Identify which cell holds the provided text, then report its (X, Y) central coordinate. 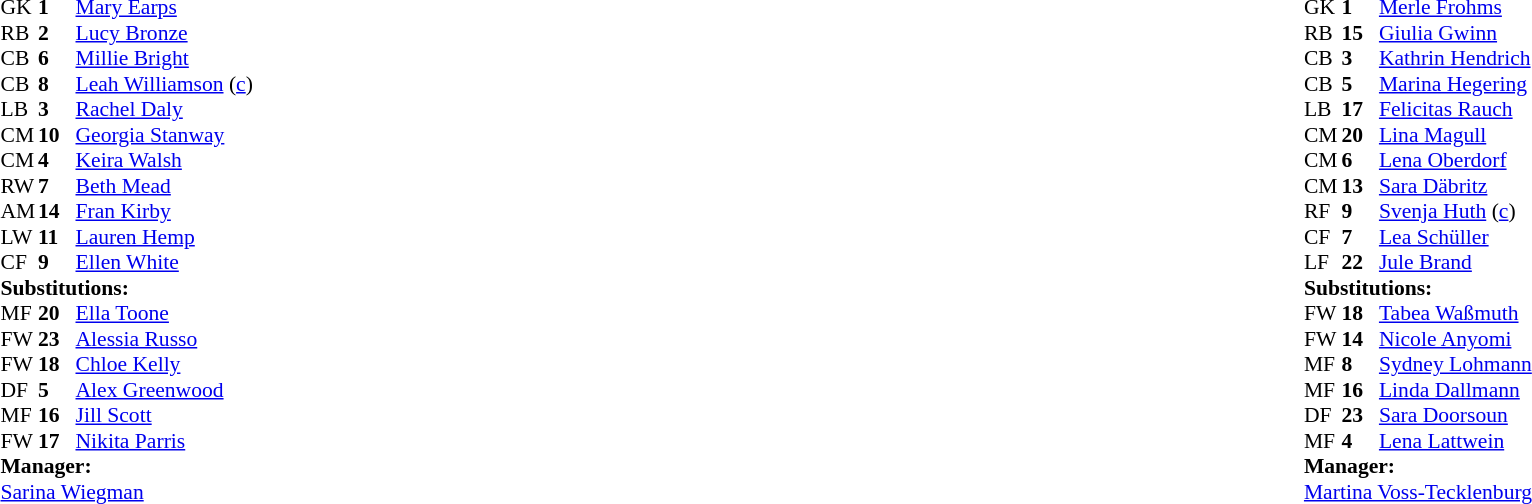
Jill Scott (164, 415)
Felicitas Rauch (1456, 109)
Linda Dallmann (1456, 390)
Alex Greenwood (164, 390)
13 (1360, 186)
Ella Toone (164, 313)
Keira Walsh (164, 161)
10 (57, 135)
RF (1323, 211)
Lena Oberdorf (1456, 161)
11 (57, 237)
Chloe Kelly (164, 365)
Sara Doorsoun (1456, 415)
Lauren Hemp (164, 237)
Svenja Huth (c) (1456, 211)
22 (1360, 263)
Nikita Parris (164, 441)
Fran Kirby (164, 211)
Lina Magull (1456, 135)
Giulia Gwinn (1456, 33)
Georgia Stanway (164, 135)
AM (19, 211)
LF (1323, 263)
Alessia Russo (164, 339)
RW (19, 186)
Ellen White (164, 263)
Lena Lattwein (1456, 441)
15 (1360, 33)
LW (19, 237)
Kathrin Hendrich (1456, 59)
Rachel Daly (164, 109)
Lea Schüller (1456, 237)
Leah Williamson (c) (164, 84)
Marina Hegering (1456, 84)
Sydney Lohmann (1456, 365)
Sara Däbritz (1456, 186)
Beth Mead (164, 186)
Lucy Bronze (164, 33)
Tabea Waßmuth (1456, 313)
2 (57, 33)
Nicole Anyomi (1456, 339)
Jule Brand (1456, 263)
Millie Bright (164, 59)
